Locate the cell with the specified text and output its (x, y) center coordinate. 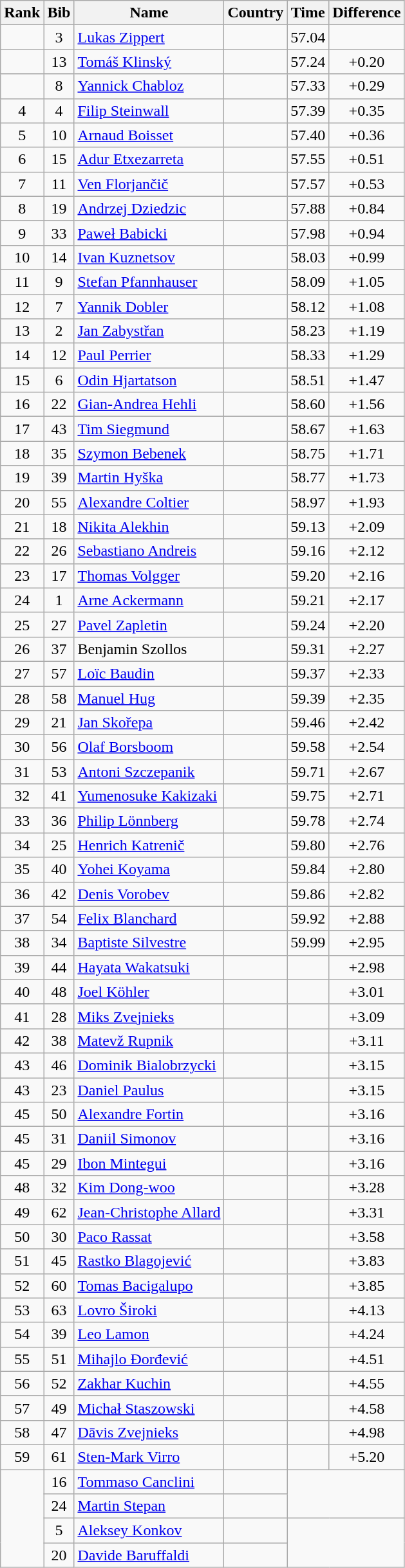
46 (59, 1065)
59.31 (308, 649)
58.03 (308, 257)
+2.12 (367, 551)
58.60 (308, 405)
Sebastiano Andreis (149, 551)
Name (149, 13)
59.84 (308, 870)
Miks Zvejnieks (149, 1016)
59.92 (308, 918)
Yumenosuke Kakizaki (149, 796)
Loïc Baudin (149, 673)
Davide Baruffaldi (149, 1555)
59.39 (308, 698)
59.99 (308, 943)
59.21 (308, 600)
2 (59, 331)
+0.94 (367, 233)
3 (59, 37)
Tim Siegmund (149, 429)
+0.29 (367, 86)
Martin Hyška (149, 478)
58.51 (308, 380)
47 (59, 1432)
+1.73 (367, 478)
Difference (367, 13)
+2.82 (367, 894)
58.97 (308, 502)
57.55 (308, 160)
+4.24 (367, 1335)
+0.36 (367, 135)
+2.42 (367, 723)
+3.83 (367, 1261)
60 (59, 1286)
+3.01 (367, 992)
Leo Lamon (149, 1335)
Tomáš Klinský (149, 62)
Daniil Simonov (149, 1139)
+4.55 (367, 1383)
+2.54 (367, 747)
Rank (22, 13)
Yannik Dobler (149, 307)
+2.20 (367, 624)
Country (256, 13)
59.20 (308, 576)
+2.35 (367, 698)
Odin Hjartatson (149, 380)
Lukas Zippert (149, 37)
+1.05 (367, 282)
Henrich Katrenič (149, 845)
Paco Rassat (149, 1237)
Zakhar Kuchin (149, 1383)
Hayata Wakatsuki (149, 967)
Ven Florjančič (149, 184)
+4.98 (367, 1432)
+0.53 (367, 184)
Stefan Pfannhauser (149, 282)
+2.88 (367, 918)
Tommaso Canclini (149, 1481)
Arnaud Boisset (149, 135)
Gian-Andrea Hehli (149, 405)
Baptiste Silvestre (149, 943)
+1.19 (367, 331)
59.24 (308, 624)
Denis Vorobev (149, 894)
+3.28 (367, 1188)
59 (22, 1457)
Alexandre Coltier (149, 502)
Joel Köhler (149, 992)
+2.33 (367, 673)
57.88 (308, 208)
Olaf Borsboom (149, 747)
+3.11 (367, 1041)
Rastko Blagojević (149, 1261)
59.75 (308, 796)
Thomas Volgger (149, 576)
57.98 (308, 233)
Time (308, 13)
+4.51 (367, 1359)
+3.31 (367, 1212)
+2.80 (367, 870)
Matevž Rupnik (149, 1041)
Lovro Široki (149, 1310)
Nikita Alekhin (149, 527)
+1.63 (367, 429)
58.77 (308, 478)
Dāvis Zvejnieks (149, 1432)
+0.35 (367, 111)
Felix Blanchard (149, 918)
+4.13 (367, 1310)
59.16 (308, 551)
Daniel Paulus (149, 1090)
+3.58 (367, 1237)
59.46 (308, 723)
58.09 (308, 282)
Sten-Mark Virro (149, 1457)
Andrzej Dziedzic (149, 208)
+0.20 (367, 62)
Ivan Kuznetsov (149, 257)
57.04 (308, 37)
Pavel Zapletin (149, 624)
+1.56 (367, 405)
+2.95 (367, 943)
Alexandre Fortin (149, 1115)
Arne Ackermann (149, 600)
+0.99 (367, 257)
+2.27 (367, 649)
Paul Perrier (149, 356)
+2.17 (367, 600)
58.12 (308, 307)
Antoni Szczepanik (149, 772)
+2.98 (367, 967)
Jean-Christophe Allard (149, 1212)
+3.09 (367, 1016)
59.37 (308, 673)
57.40 (308, 135)
57.33 (308, 86)
Kim Dong-woo (149, 1188)
+2.09 (367, 527)
+0.84 (367, 208)
Adur Etxezarreta (149, 160)
Yannick Chabloz (149, 86)
59.71 (308, 772)
57.39 (308, 111)
+3.85 (367, 1286)
58.33 (308, 356)
62 (59, 1212)
Filip Steinwall (149, 111)
+4.58 (367, 1408)
61 (59, 1457)
+2.74 (367, 821)
+1.47 (367, 380)
+2.16 (367, 576)
+1.71 (367, 453)
Mihajlo Đorđević (149, 1359)
Bib (59, 13)
Michał Staszowski (149, 1408)
Tomas Bacigalupo (149, 1286)
Szymon Bebenek (149, 453)
Manuel Hug (149, 698)
+0.51 (367, 160)
1 (59, 600)
+2.76 (367, 845)
Dominik Bialobrzycki (149, 1065)
+5.20 (367, 1457)
Philip Lönnberg (149, 821)
Ibon Mintegui (149, 1163)
59.80 (308, 845)
Martin Stepan (149, 1506)
59.86 (308, 894)
57.24 (308, 62)
Jan Zabystřan (149, 331)
+1.29 (367, 356)
Aleksey Konkov (149, 1531)
Yohei Koyama (149, 870)
Jan Skořepa (149, 723)
Benjamin Szollos (149, 649)
+2.67 (367, 772)
+2.71 (367, 796)
44 (59, 967)
58.75 (308, 453)
59.58 (308, 747)
59.78 (308, 821)
58.23 (308, 331)
Paweł Babicki (149, 233)
+1.93 (367, 502)
58.67 (308, 429)
59.13 (308, 527)
63 (59, 1310)
57.57 (308, 184)
+1.08 (367, 307)
